Pinpoint the cell where the given text exists, returning its [X, Y] midpoint coordinate. 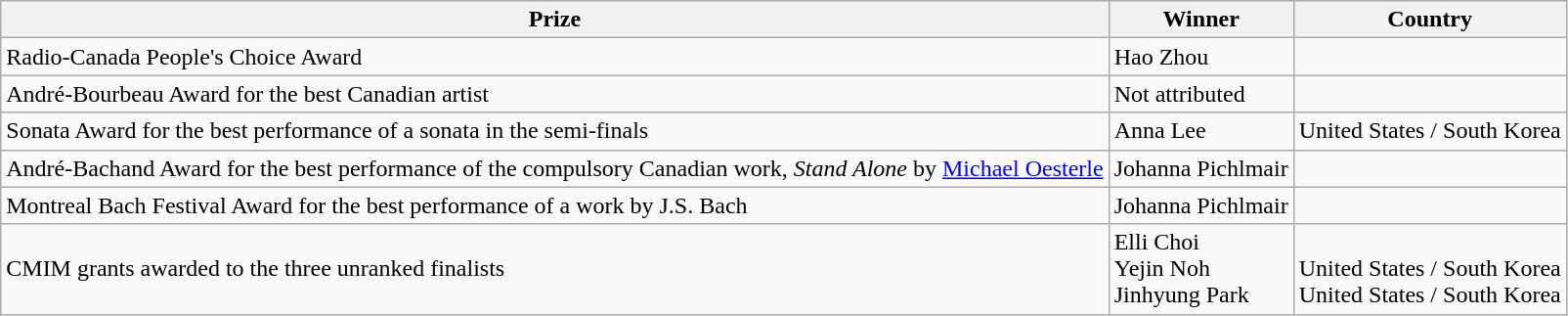
Sonata Award for the best performance of a sonata in the semi-finals [555, 131]
Prize [555, 20]
André-Bourbeau Award for the best Canadian artist [555, 94]
Country [1429, 20]
Radio-Canada People's Choice Award [555, 57]
Montreal Bach Festival Award for the best performance of a work by J.S. Bach [555, 205]
Hao Zhou [1200, 57]
Anna Lee [1200, 131]
United States / South Korea United States / South Korea [1429, 269]
Not attributed [1200, 94]
United States / South Korea [1429, 131]
Elli ChoiYejin NohJinhyung Park [1200, 269]
CMIM grants awarded to the three unranked finalists [555, 269]
Winner [1200, 20]
André-Bachand Award for the best performance of the compulsory Canadian work, Stand Alone by Michael Oesterle [555, 168]
